Identify which cell holds the provided text, then report its [X, Y] central coordinate. 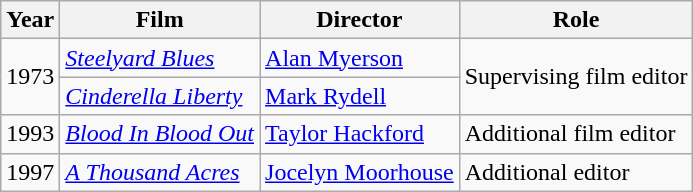
Film [160, 20]
Alan Myerson [360, 58]
1993 [30, 134]
1997 [30, 172]
Additional film editor [576, 134]
1973 [30, 77]
Director [360, 20]
Mark Rydell [360, 96]
Jocelyn Moorhouse [360, 172]
Additional editor [576, 172]
Supervising film editor [576, 77]
Taylor Hackford [360, 134]
Role [576, 20]
Steelyard Blues [160, 58]
Cinderella Liberty [160, 96]
Blood In Blood Out [160, 134]
A Thousand Acres [160, 172]
Year [30, 20]
